Identify which cell holds the provided text, then report its [X, Y] central coordinate. 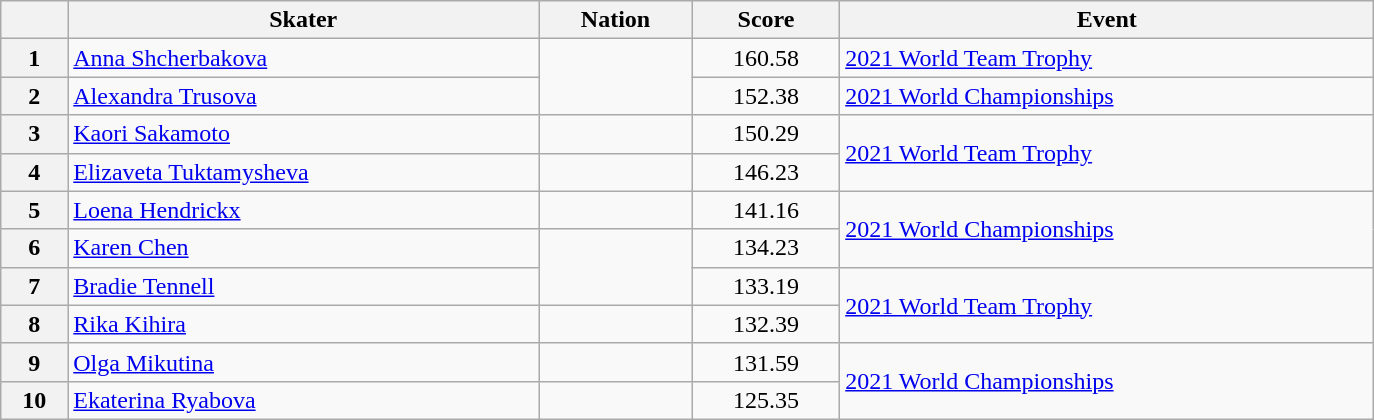
152.38 [766, 96]
160.58 [766, 58]
Nation [616, 20]
146.23 [766, 172]
Loena Hendrickx [304, 210]
125.35 [766, 400]
Anna Shcherbakova [304, 58]
3 [34, 134]
Kaori Sakamoto [304, 134]
5 [34, 210]
Bradie Tennell [304, 286]
6 [34, 248]
Elizaveta Tuktamysheva [304, 172]
150.29 [766, 134]
Ekaterina Ryabova [304, 400]
132.39 [766, 324]
8 [34, 324]
Rika Kihira [304, 324]
10 [34, 400]
1 [34, 58]
Karen Chen [304, 248]
Skater [304, 20]
9 [34, 362]
Score [766, 20]
133.19 [766, 286]
2 [34, 96]
134.23 [766, 248]
131.59 [766, 362]
Event [1107, 20]
7 [34, 286]
Alexandra Trusova [304, 96]
Olga Mikutina [304, 362]
4 [34, 172]
141.16 [766, 210]
